Return the (x, y) coordinate for the center point of the cell that contains the specified text.  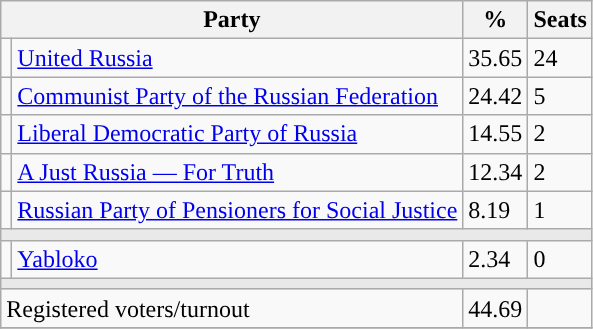
0 (560, 259)
24 (560, 58)
8.19 (496, 210)
44.69 (496, 308)
1 (560, 210)
% (496, 20)
14.55 (496, 134)
2.34 (496, 259)
Registered voters/turnout (232, 308)
35.65 (496, 58)
Seats (560, 20)
12.34 (496, 172)
5 (560, 96)
United Russia (238, 58)
24.42 (496, 96)
Communist Party of the Russian Federation (238, 96)
A Just Russia — For Truth (238, 172)
Yabloko (238, 259)
Party (232, 20)
Liberal Democratic Party of Russia (238, 134)
Russian Party of Pensioners for Social Justice (238, 210)
